Capture the cell that displays the provided text and extract its [X, Y] central coordinate. 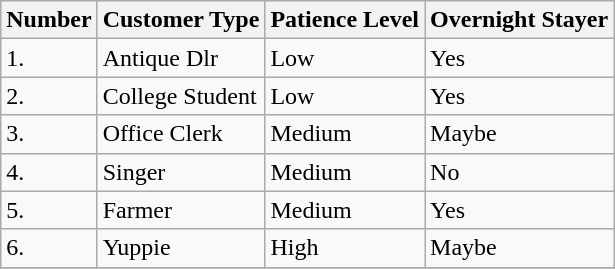
No [520, 172]
5. [49, 210]
2. [49, 96]
Singer [181, 172]
Customer Type [181, 20]
College Student [181, 96]
Patience Level [345, 20]
1. [49, 58]
Number [49, 20]
Overnight Stayer [520, 20]
4. [49, 172]
Antique Dlr [181, 58]
6. [49, 248]
Office Clerk [181, 134]
Yuppie [181, 248]
High [345, 248]
Farmer [181, 210]
3. [49, 134]
